Detect which cell encompasses the target text, then output its [X, Y] center coordinate. 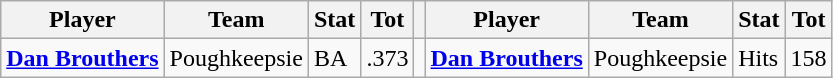
Hits [759, 58]
BA [334, 58]
158 [808, 58]
.373 [388, 58]
